From the cell containing the given text, extract its center point as [x, y] coordinate. 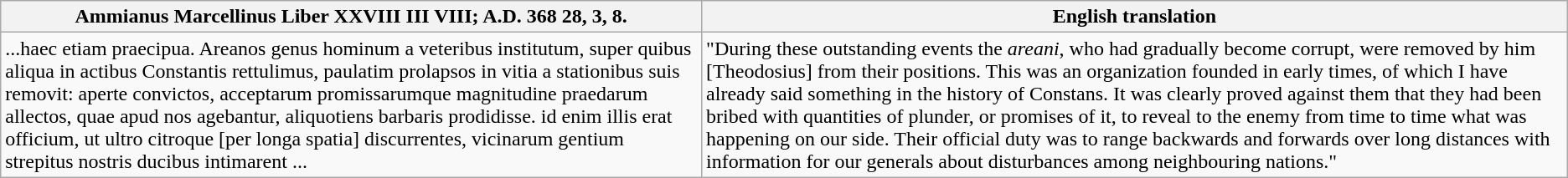
English translation [1135, 17]
Ammianus Marcellinus Liber XXVIII III VIII; A.D. 368 28, 3, 8. [352, 17]
